From the cell containing the given text, extract its center point as (X, Y) coordinate. 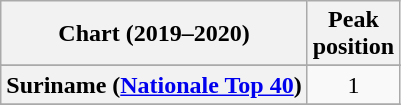
Suriname (Nationale Top 40) (154, 85)
Chart (2019–2020) (154, 34)
Peakposition (353, 34)
1 (353, 85)
